Extract the (x, y) coordinate from the center of the cell holding the provided text.  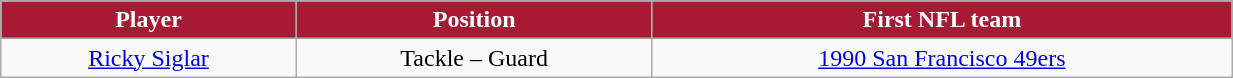
Player (148, 20)
Tackle – Guard (474, 58)
Position (474, 20)
1990 San Francisco 49ers (942, 58)
Ricky Siglar (148, 58)
First NFL team (942, 20)
